Identify which cell holds the provided text, then report its (X, Y) central coordinate. 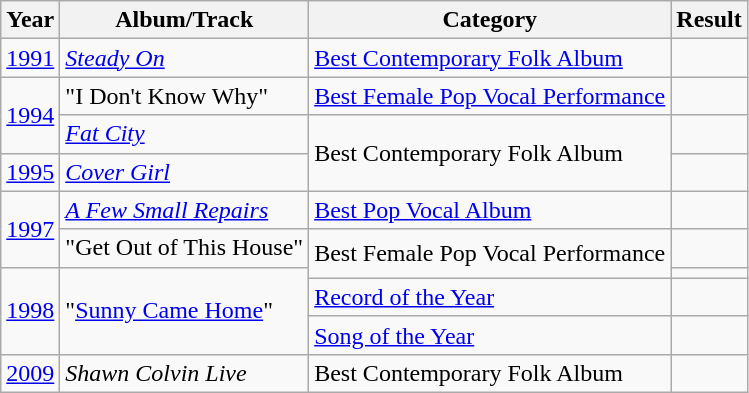
Cover Girl (184, 172)
2009 (30, 373)
Category (490, 20)
"I Don't Know Why" (184, 96)
Shawn Colvin Live (184, 373)
1997 (30, 229)
1994 (30, 115)
1998 (30, 310)
Song of the Year (490, 335)
Steady On (184, 58)
Album/Track (184, 20)
Result (709, 20)
Fat City (184, 134)
Best Pop Vocal Album (490, 210)
"Sunny Came Home" (184, 310)
"Get Out of This House" (184, 248)
1991 (30, 58)
A Few Small Repairs (184, 210)
1995 (30, 172)
Record of the Year (490, 297)
Year (30, 20)
